Scan for the cell matching the given text and deliver its [X, Y] coordinate at center. 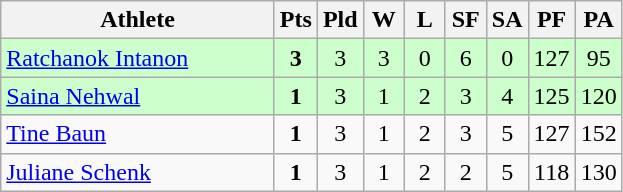
Athlete [138, 20]
125 [552, 96]
120 [598, 96]
Saina Nehwal [138, 96]
Juliane Schenk [138, 172]
SA [507, 20]
PA [598, 20]
Tine Baun [138, 134]
4 [507, 96]
Ratchanok Intanon [138, 58]
130 [598, 172]
6 [466, 58]
Pld [340, 20]
SF [466, 20]
PF [552, 20]
L [424, 20]
W [384, 20]
152 [598, 134]
95 [598, 58]
Pts [296, 20]
118 [552, 172]
